Locate the cell with the specified text and output its (X, Y) center coordinate. 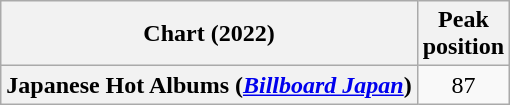
Japanese Hot Albums (Billboard Japan) (209, 85)
Peakposition (463, 34)
87 (463, 85)
Chart (2022) (209, 34)
